Capture the cell that displays the provided text and extract its (X, Y) central coordinate. 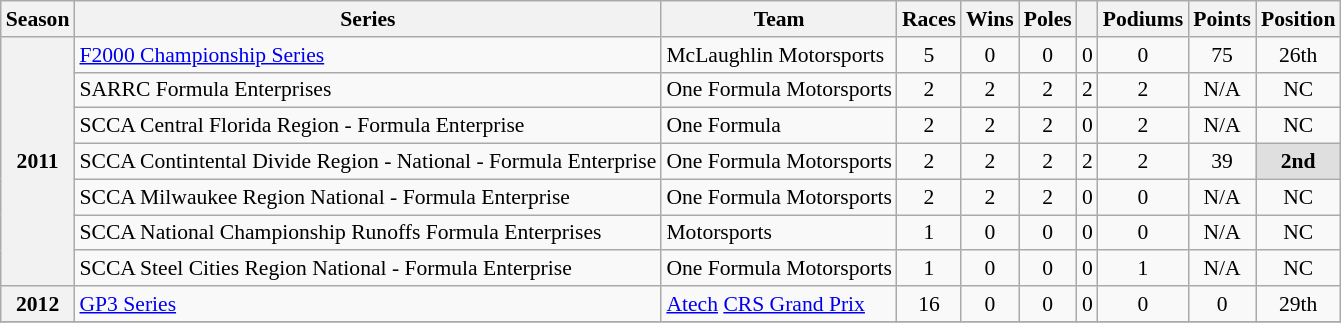
Season (38, 19)
26th (1298, 55)
16 (929, 304)
SCCA Contintental Divide Region - National - Formula Enterprise (368, 162)
SCCA Central Florida Region - Formula Enterprise (368, 126)
SARRC Formula Enterprises (368, 90)
Team (779, 19)
Poles (1048, 19)
F2000 Championship Series (368, 55)
Atech CRS Grand Prix (779, 304)
39 (1222, 162)
Podiums (1144, 19)
Motorsports (779, 233)
2nd (1298, 162)
29th (1298, 304)
Races (929, 19)
McLaughlin Motorsports (779, 55)
SCCA National Championship Runoffs Formula Enterprises (368, 233)
2012 (38, 304)
GP3 Series (368, 304)
Position (1298, 19)
5 (929, 55)
Points (1222, 19)
2011 (38, 162)
SCCA Steel Cities Region National - Formula Enterprise (368, 269)
Wins (990, 19)
75 (1222, 55)
SCCA Milwaukee Region National - Formula Enterprise (368, 197)
Series (368, 19)
One Formula (779, 126)
